Determine the (X, Y) coordinate at the center of the cell enclosing the given text.  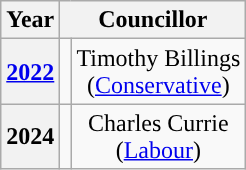
Year (30, 20)
2022 (30, 72)
Councillor (153, 20)
Timothy Billings(Conservative) (158, 72)
2024 (30, 136)
Charles Currie(Labour) (158, 136)
